For the text-containing cell, return its midpoint in (x, y) coordinate format. 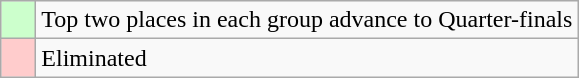
Top two places in each group advance to Quarter-finals (307, 20)
Eliminated (307, 58)
